Return [x, y] of the center of cell containing provided text 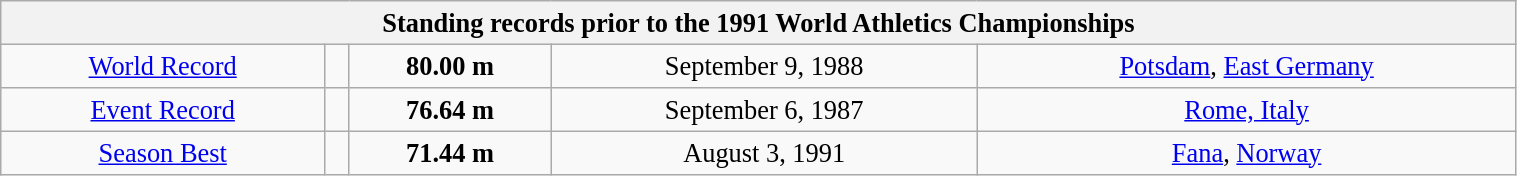
Fana, Norway [1246, 153]
71.44 m [450, 153]
80.00 m [450, 66]
August 3, 1991 [764, 153]
76.64 m [450, 109]
September 9, 1988 [764, 66]
Standing records prior to the 1991 World Athletics Championships [758, 22]
September 6, 1987 [764, 109]
Event Record [163, 109]
Rome, Italy [1246, 109]
World Record [163, 66]
Potsdam, East Germany [1246, 66]
Season Best [163, 153]
